Provide the [x, y] coordinate of the cell's center where the given text is located.  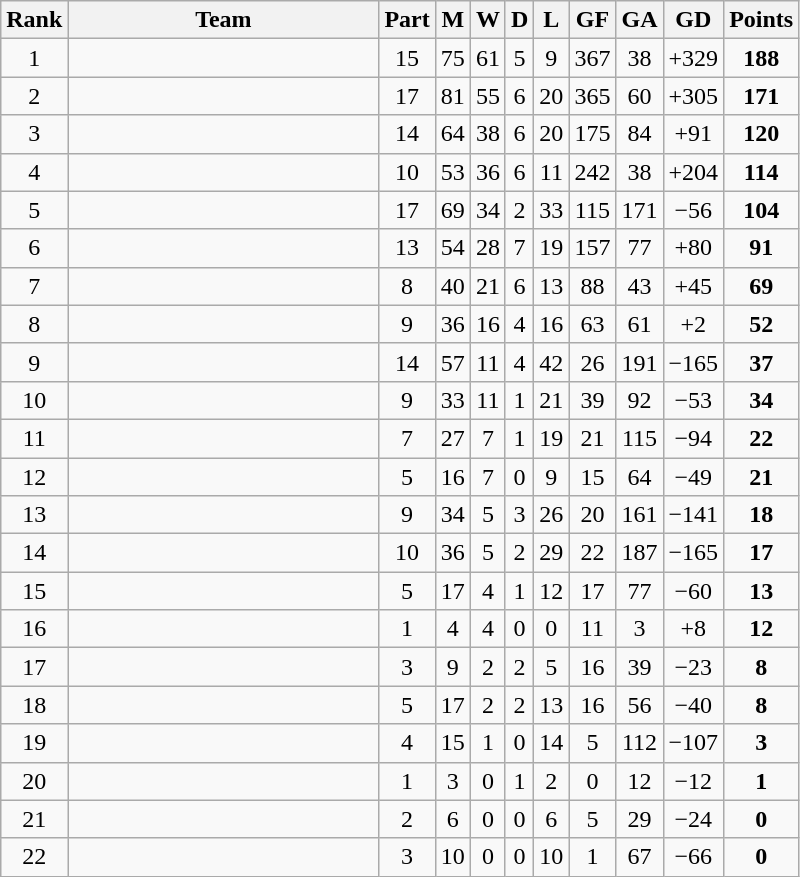
104 [762, 210]
+45 [694, 286]
−40 [694, 705]
91 [762, 248]
Points [762, 20]
242 [592, 172]
+80 [694, 248]
−94 [694, 438]
−12 [694, 781]
+204 [694, 172]
+2 [694, 324]
43 [640, 286]
GA [640, 20]
367 [592, 58]
−24 [694, 819]
37 [762, 362]
−66 [694, 857]
112 [640, 743]
Rank [34, 20]
42 [552, 362]
188 [762, 58]
−56 [694, 210]
52 [762, 324]
191 [640, 362]
53 [452, 172]
81 [452, 96]
−141 [694, 515]
L [552, 20]
−53 [694, 400]
+91 [694, 134]
120 [762, 134]
175 [592, 134]
+329 [694, 58]
88 [592, 286]
365 [592, 96]
Team [224, 20]
−49 [694, 477]
67 [640, 857]
D [519, 20]
+8 [694, 629]
114 [762, 172]
27 [452, 438]
92 [640, 400]
55 [488, 96]
56 [640, 705]
M [452, 20]
54 [452, 248]
161 [640, 515]
W [488, 20]
75 [452, 58]
−107 [694, 743]
157 [592, 248]
GF [592, 20]
−23 [694, 667]
60 [640, 96]
−60 [694, 591]
Part [407, 20]
+305 [694, 96]
57 [452, 362]
63 [592, 324]
40 [452, 286]
GD [694, 20]
84 [640, 134]
187 [640, 553]
28 [488, 248]
